Scan for the cell matching the given text and deliver its (X, Y) coordinate at center. 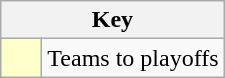
Key (112, 20)
Teams to playoffs (133, 58)
